Return the [x, y] coordinate for the center point of the cell that contains the specified text.  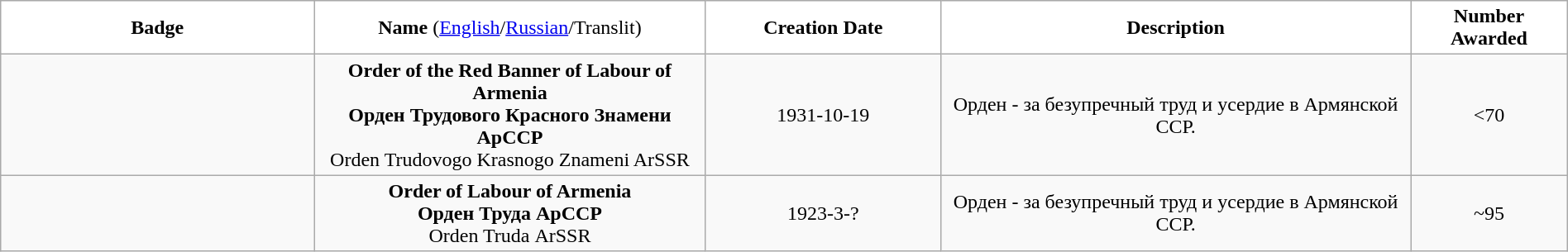
~95 [1489, 213]
1931-10-19 [823, 115]
Badge [157, 28]
Number Awarded [1489, 28]
Order of Labour of ArmeniaОрден Труда АрССРOrden Trudа ArSSR [510, 213]
1923-3-? [823, 213]
Order of the Red Banner of Labour of ArmeniaОрден Трудового Красного Знамени АрССРOrden Trudovogo Krasnogo Znameni ArSSR [510, 115]
Name (English/Russian/Translit) [510, 28]
Description [1175, 28]
<70 [1489, 115]
Creation Date [823, 28]
